Return [X, Y] of the center of cell containing provided text 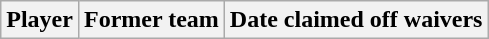
Former team [151, 20]
Player [40, 20]
Date claimed off waivers [356, 20]
